Search for the cell housing the specified text and yield its (X, Y) center coordinate. 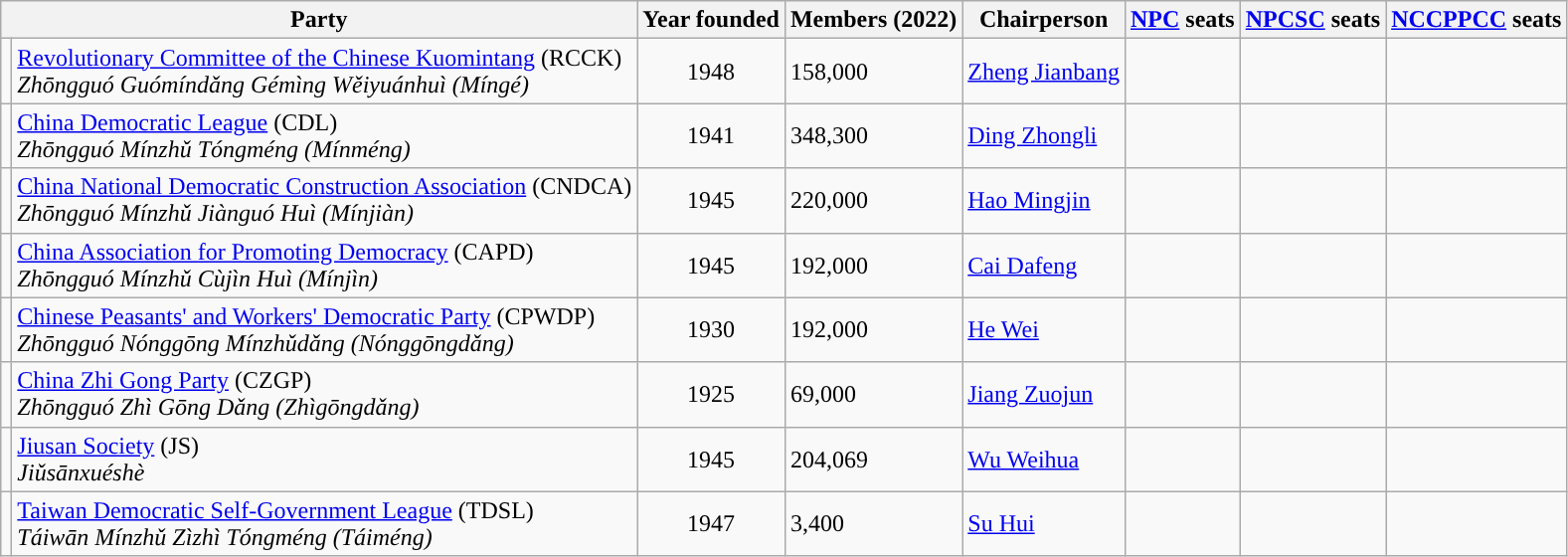
China Democratic League (CDL) Zhōngguó Mínzhǔ Tóngméng (Mínméng) (324, 135)
Chairperson (1044, 20)
Party (319, 20)
1941 (712, 135)
NPCSC seats (1312, 20)
220,000 (873, 201)
Revolutionary Committee of the Chinese Kuomintang (RCCK) Zhōngguó Guómíndǎng Gémìng Wěiyuánhuì (Míngé) (324, 72)
Members (2022) (873, 20)
China National Democratic Construction Association (CNDCA) Zhōngguó Mínzhǔ Jiànguó Huì (Mínjiàn) (324, 201)
1948 (712, 72)
Hao Mingjin (1044, 201)
Su Hui (1044, 523)
Cai Dafeng (1044, 265)
Jiusan Society (JS) Jiǔsānxuéshè (324, 460)
204,069 (873, 460)
1930 (712, 330)
NPC seats (1182, 20)
China Association for Promoting Democracy (CAPD) Zhōngguó Mínzhǔ Cùjìn Huì (Mínjìn) (324, 265)
1925 (712, 394)
69,000 (873, 394)
Year founded (712, 20)
Zheng Jianbang (1044, 72)
He Wei (1044, 330)
Chinese Peasants' and Workers' Democratic Party (CPWDP) Zhōngguó Nónggōng Mínzhǔdǎng (Nónggōngdǎng) (324, 330)
NCCPPCC seats (1477, 20)
1947 (712, 523)
China Zhi Gong Party (CZGP) Zhōngguó Zhì Gōng Dǎng (Zhìgōngdǎng) (324, 394)
Ding Zhongli (1044, 135)
Taiwan Democratic Self-Government League (TDSL) Táiwān Mínzhǔ Zìzhì Tóngméng (Táiméng) (324, 523)
Jiang Zuojun (1044, 394)
3,400 (873, 523)
158,000 (873, 72)
Wu Weihua (1044, 460)
348,300 (873, 135)
